Locate the cell with the specified text and output its [x, y] center coordinate. 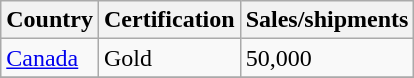
Certification [169, 20]
50,000 [327, 58]
Gold [169, 58]
Country [50, 20]
Canada [50, 58]
Sales/shipments [327, 20]
